Scan for the cell matching the given text and deliver its [X, Y] coordinate at center. 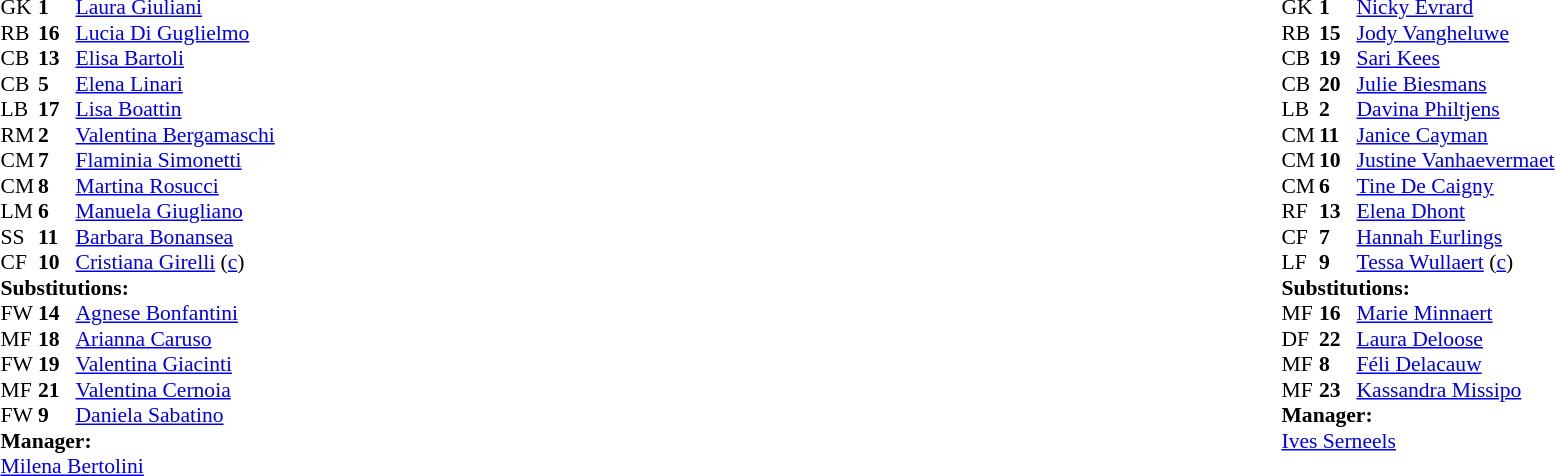
Arianna Caruso [176, 339]
20 [1338, 84]
Tessa Wullaert (c) [1455, 263]
15 [1338, 33]
Tine De Caigny [1455, 186]
Elisa Bartoli [176, 59]
Ives Serneels [1418, 441]
LM [19, 211]
5 [57, 84]
23 [1338, 390]
RM [19, 135]
LF [1300, 263]
17 [57, 109]
DF [1300, 339]
Elena Linari [176, 84]
Manuela Giugliano [176, 211]
Sari Kees [1455, 59]
Valentina Giacinti [176, 365]
Cristiana Girelli (c) [176, 263]
Justine Vanhaevermaet [1455, 161]
Marie Minnaert [1455, 313]
14 [57, 313]
Laura Deloose [1455, 339]
Janice Cayman [1455, 135]
21 [57, 390]
Agnese Bonfantini [176, 313]
Valentina Cernoia [176, 390]
18 [57, 339]
Féli Delacauw [1455, 365]
Jody Vangheluwe [1455, 33]
Elena Dhont [1455, 211]
Valentina Bergamaschi [176, 135]
Barbara Bonansea [176, 237]
Julie Biesmans [1455, 84]
Lisa Boattin [176, 109]
Kassandra Missipo [1455, 390]
22 [1338, 339]
SS [19, 237]
Lucia Di Guglielmo [176, 33]
RF [1300, 211]
Martina Rosucci [176, 186]
Daniela Sabatino [176, 415]
Hannah Eurlings [1455, 237]
Davina Philtjens [1455, 109]
Flaminia Simonetti [176, 161]
